Pinpoint the cell where the given text exists, returning its [X, Y] midpoint coordinate. 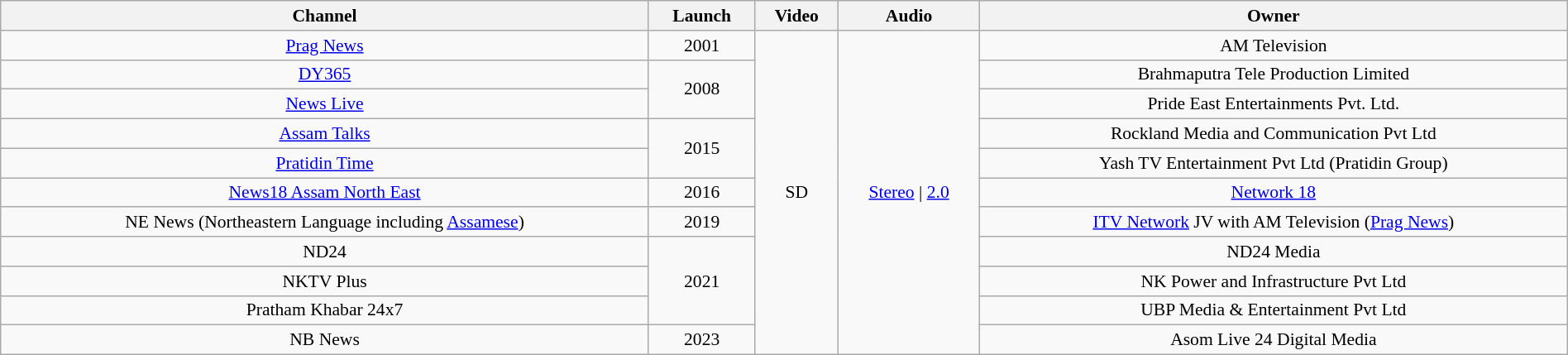
2023 [701, 340]
Pride East Entertainments Pvt. Ltd. [1274, 104]
2021 [701, 281]
Audio [910, 16]
2008 [701, 89]
2001 [701, 46]
NB News [325, 340]
Pratidin Time [325, 163]
Video [797, 16]
News Live [325, 104]
SD [797, 193]
Yash TV Entertainment Pvt Ltd (Pratidin Group) [1274, 163]
ITV Network JV with AM Television (Prag News) [1274, 223]
Prag News [325, 46]
NKTV Plus [325, 281]
Rockland Media and Communication Pvt Ltd [1274, 134]
News18 Assam North East [325, 193]
DY365 [325, 74]
Assam Talks [325, 134]
ND24 [325, 252]
AM Television [1274, 46]
Launch [701, 16]
Stereo | 2.0 [910, 193]
Asom Live 24 Digital Media [1274, 340]
NE News (Northeastern Language including Assamese) [325, 223]
NK Power and Infrastructure Pvt Ltd [1274, 281]
2019 [701, 223]
UBP Media & Entertainment Pvt Ltd [1274, 310]
Brahmaputra Tele Production Limited [1274, 74]
2015 [701, 149]
2016 [701, 193]
Channel [325, 16]
Owner [1274, 16]
ND24 Media [1274, 252]
Pratham Khabar 24x7 [325, 310]
Network 18 [1274, 193]
